Return the [x, y] coordinate for the center point of the cell that contains the specified text.  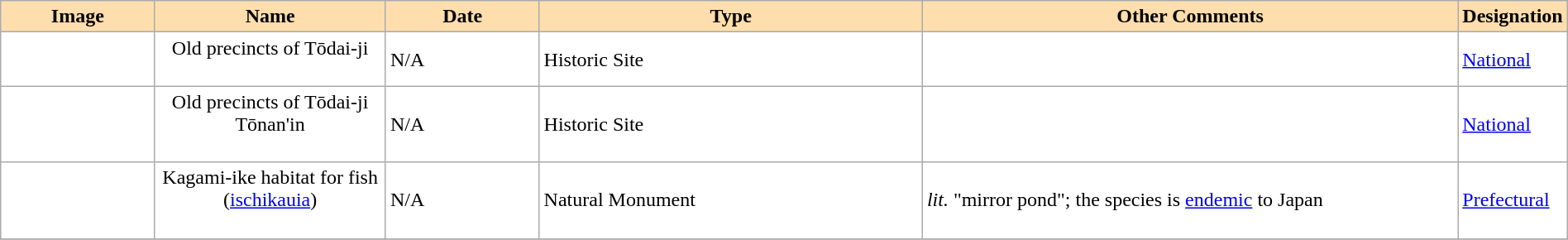
Old precincts of Tōdai-ji [270, 60]
Name [270, 17]
Date [462, 17]
Old precincts of Tōdai-ji Tōnan'in [270, 124]
Other Comments [1189, 17]
lit. "mirror pond"; the species is endemic to Japan [1189, 200]
Prefectural [1513, 200]
Type [731, 17]
Image [78, 17]
Kagami-ike habitat for fish (ischikauia) [270, 200]
Designation [1513, 17]
Natural Monument [731, 200]
